Scan for the cell matching the given text and deliver its [x, y] coordinate at center. 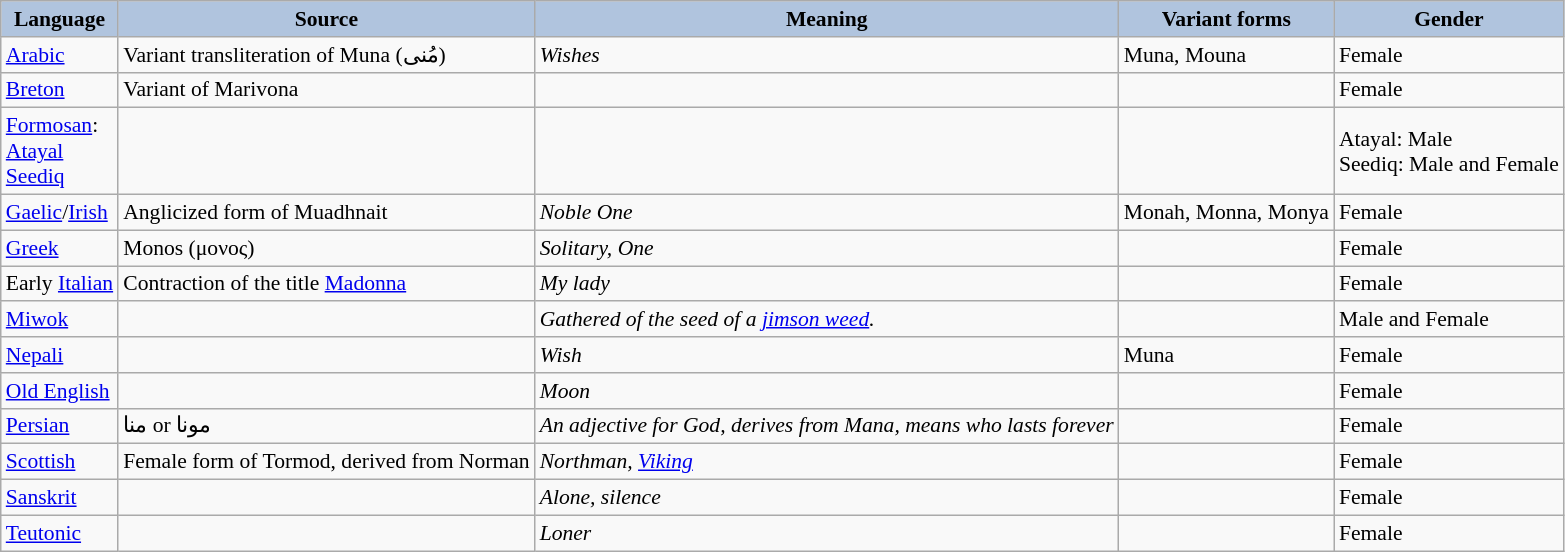
Female form of Tormod, derived from Norman [326, 462]
Teutonic [60, 533]
Sanskrit [60, 498]
My lady [827, 284]
Early Italian [60, 284]
Variant forms [1226, 19]
Atayal: MaleSeediq: Male and Female [1449, 152]
Northman, Viking [827, 462]
Anglicized form of Muadhnait [326, 213]
Wish [827, 355]
Loner [827, 533]
Nepali [60, 355]
Muna [1226, 355]
Noble One [827, 213]
Formosan:AtayalSeediq [60, 152]
Solitary, One [827, 248]
Gathered of the seed of a jimson weed. [827, 320]
Muna, Mouna [1226, 55]
Gaelic/Irish [60, 213]
Greek [60, 248]
Variant transliteration of Muna (مُنى) [326, 55]
Contraction of the title Madonna [326, 284]
Arabic [60, 55]
Meaning [827, 19]
Moon [827, 391]
منا or مونا [326, 426]
An adjective for God, derives from Mana, means who lasts forever [827, 426]
Gender [1449, 19]
Source [326, 19]
Language [60, 19]
Wishes [827, 55]
Miwok [60, 320]
Monah, Monna, Monya [1226, 213]
Scottish [60, 462]
Monos (μονος) [326, 248]
Persian [60, 426]
Breton [60, 90]
Alone, silence [827, 498]
Variant of Marivona [326, 90]
Male and Female [1449, 320]
Old English [60, 391]
